Pinpoint the cell where the given text exists, returning its (x, y) midpoint coordinate. 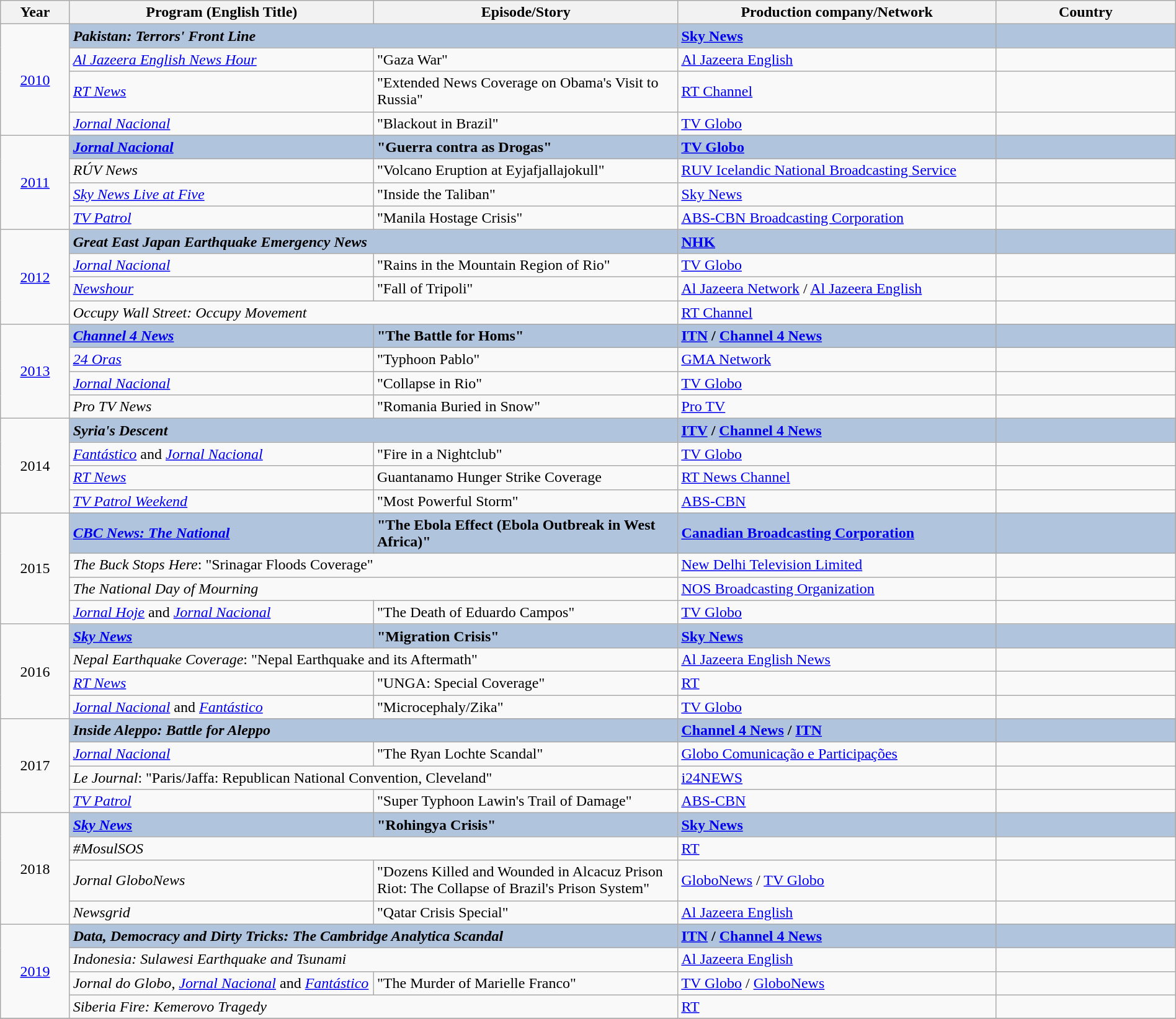
"Guerra contra as Drogas" (526, 147)
"The Murder of Marielle Franco" (526, 983)
CBC News: The National (221, 533)
ABS-CBN Broadcasting Corporation (837, 218)
2012 (35, 277)
"Collapse in Rio" (526, 383)
"The Battle for Homs" (526, 336)
"Migration Crisis" (526, 636)
#MosulSOS (373, 848)
Country (1085, 12)
New Delhi Television Limited (837, 565)
Al Jazeera English News (837, 659)
"Gaza War" (526, 60)
Great East Japan Earthquake Emergency News (373, 241)
RÚV News (221, 171)
Channel 4 News (221, 336)
"Qatar Crisis Special" (526, 912)
2014 (35, 466)
2016 (35, 671)
ITV / Channel 4 News (837, 430)
Siberia Fire: Kemerovo Tragedy (373, 1007)
GMA Network (837, 360)
Al Jazeera English News Hour (221, 60)
"The Ryan Lochte Scandal" (526, 754)
The National Day of Mourning (373, 589)
The Buck Stops Here: "Srinagar Floods Coverage" (373, 565)
2018 (35, 868)
"Most Powerful Storm" (526, 501)
Year (35, 12)
Production company/Network (837, 12)
2011 (35, 182)
Nepal Earthquake Coverage: "Nepal Earthquake and its Aftermath" (373, 659)
Globo Comunicação e Participações (837, 754)
"Extended News Coverage on Obama's Visit to Russia" (526, 92)
Pakistan: Terrors' Front Line (373, 36)
"Super Typhoon Lawin's Trail of Damage" (526, 801)
TV Patrol Weekend (221, 501)
2013 (35, 372)
RUV Icelandic National Broadcasting Service (837, 171)
Le Journal: "Paris/Jaffa: Republican National Convention, Cleveland" (373, 778)
"Rohingya Crisis" (526, 825)
NOS Broadcasting Organization (837, 589)
"Fire in a Nightclub" (526, 454)
24 Oras (221, 360)
NHK (837, 241)
Al Jazeera Network / Al Jazeera English (837, 288)
Jornal Hoje and Jornal Nacional (221, 612)
Newshour (221, 288)
"Typhoon Pablo" (526, 360)
Data, Democracy and Dirty Tricks: The Cambridge Analytica Scandal (373, 936)
2015 (35, 568)
Pro TV News (221, 407)
"Blackout in Brazil" (526, 123)
"Manila Hostage Crisis" (526, 218)
"The Ebola Effect (Ebola Outbreak in West Africa)" (526, 533)
Guantanamo Hunger Strike Coverage (526, 478)
Jornal Nacional and Fantástico (221, 706)
"Inside the Taliban" (526, 194)
"Rains in the Mountain Region of Rio" (526, 265)
Fantástico and Jornal Nacional (221, 454)
GloboNews / TV Globo (837, 881)
i24NEWS (837, 778)
Channel 4 News / ITN (837, 731)
RT News Channel (837, 478)
Sky News Live at Five (221, 194)
TV Globo / GloboNews (837, 983)
"Volcano Eruption at Eyjafjallajokull" (526, 171)
"Fall of Tripoli" (526, 288)
2019 (35, 971)
Episode/Story (526, 12)
Indonesia: Sulawesi Earthquake and Tsunami (373, 959)
Inside Aleppo: Battle for Aleppo (373, 731)
2017 (35, 766)
"UNGA: Special Coverage" (526, 683)
Program (English Title) (221, 12)
Jornal do Globo, Jornal Nacional and Fantástico (221, 983)
"Romania Buried in Snow" (526, 407)
"Microcephaly/Zika" (526, 706)
Occupy Wall Street: Occupy Movement (373, 312)
Pro TV (837, 407)
Syria's Descent (373, 430)
"The Death of Eduardo Campos" (526, 612)
2010 (35, 79)
Jornal GloboNews (221, 881)
"Dozens Killed and Wounded in Alcacuz Prison Riot: The Collapse of Brazil's Prison System" (526, 881)
Newsgrid (221, 912)
Canadian Broadcasting Corporation (837, 533)
